Detect which cell encompasses the target text, then output its [X, Y] center coordinate. 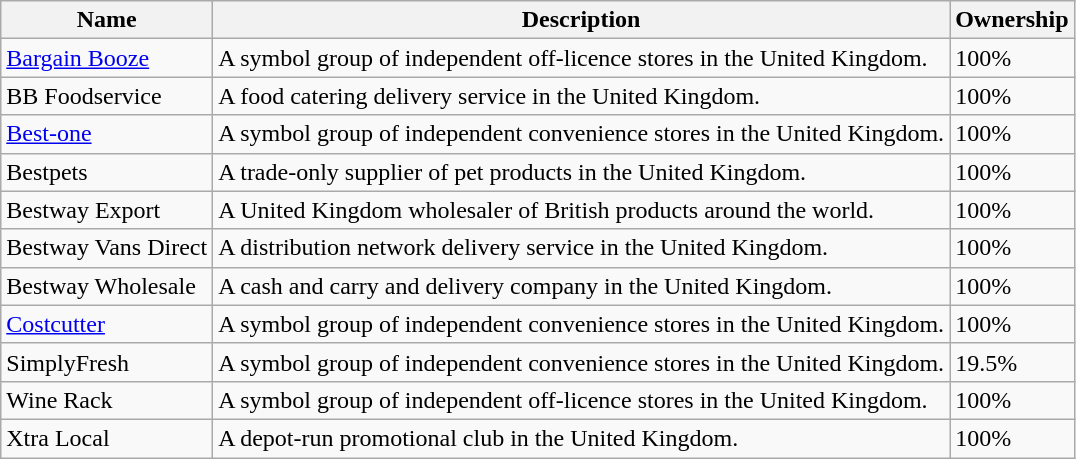
Best-one [107, 134]
Bestway Vans Direct [107, 248]
Bestpets [107, 172]
Bestway Export [107, 210]
19.5% [1012, 362]
Xtra Local [107, 438]
A cash and carry and delivery company in the United Kingdom. [582, 286]
SimplyFresh [107, 362]
A trade-only supplier of pet products in the United Kingdom. [582, 172]
BB Foodservice [107, 96]
Wine Rack [107, 400]
Name [107, 20]
A depot-run promotional club in the United Kingdom. [582, 438]
Ownership [1012, 20]
Description [582, 20]
Bargain Booze [107, 58]
Bestway Wholesale [107, 286]
A food catering delivery service in the United Kingdom. [582, 96]
Costcutter [107, 324]
A distribution network delivery service in the United Kingdom. [582, 248]
A United Kingdom wholesaler of British products around the world. [582, 210]
